Provide the (X, Y) coordinate of the cell's center where the given text is located.  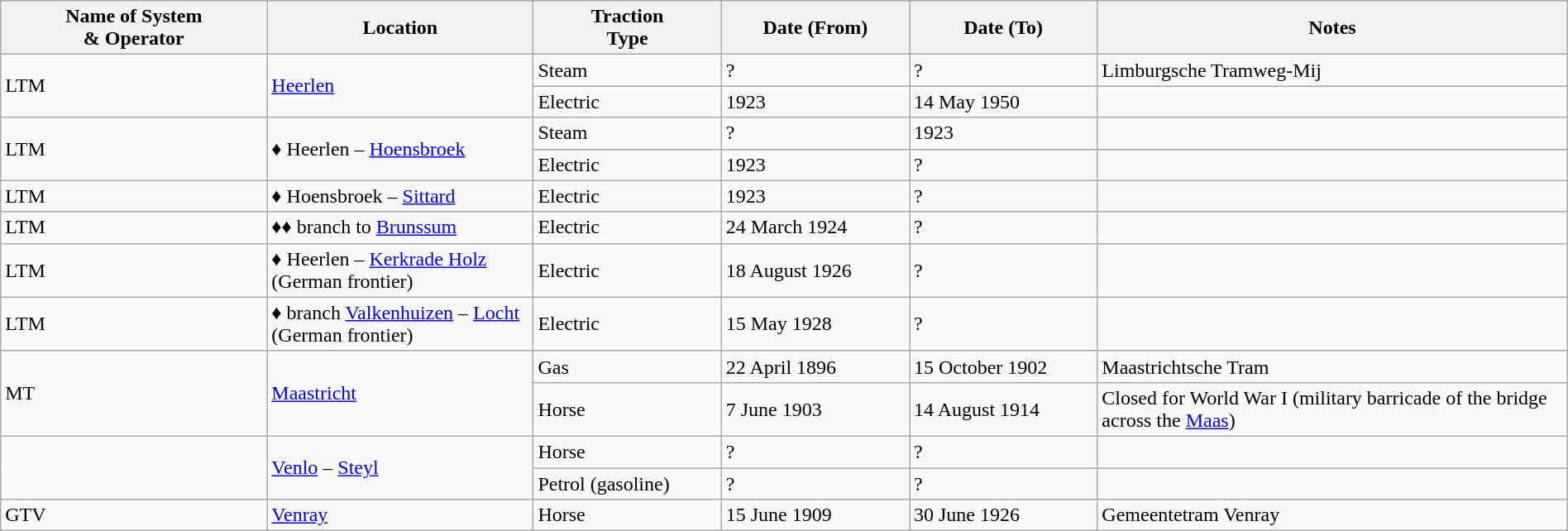
♦ Heerlen – Kerkrade Holz (German frontier) (400, 270)
Closed for World War I (military barricade of the bridge across the Maas) (1332, 409)
GTV (134, 515)
Venray (400, 515)
22 April 1896 (815, 366)
Location (400, 28)
♦ Heerlen – Hoensbroek (400, 149)
15 May 1928 (815, 324)
Limburgsche Tramweg-Mij (1332, 70)
15 June 1909 (815, 515)
15 October 1902 (1004, 366)
Maastrichtsche Tram (1332, 366)
♦♦ branch to Brunssum (400, 227)
7 June 1903 (815, 409)
18 August 1926 (815, 270)
14 May 1950 (1004, 102)
Gas (627, 366)
Petrol (gasoline) (627, 484)
♦ branch Valkenhuizen – Locht (German frontier) (400, 324)
24 March 1924 (815, 227)
Name of System& Operator (134, 28)
♦ Hoensbroek – Sittard (400, 196)
Maastricht (400, 394)
Date (From) (815, 28)
Venlo – Steyl (400, 467)
30 June 1926 (1004, 515)
Notes (1332, 28)
Heerlen (400, 86)
MT (134, 394)
Gemeentetram Venray (1332, 515)
Date (To) (1004, 28)
14 August 1914 (1004, 409)
TractionType (627, 28)
